Return [X, Y] of the center of cell containing provided text 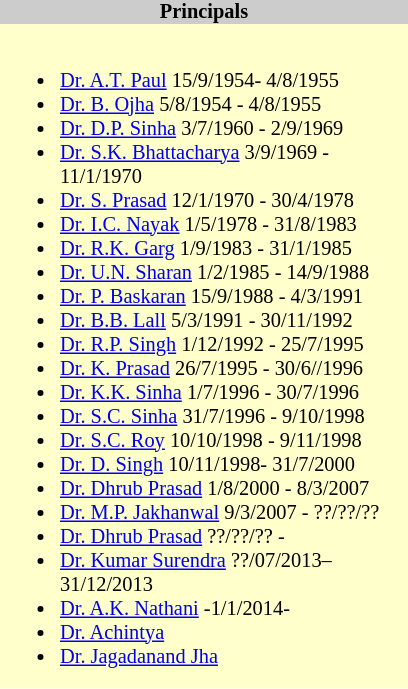
Principals [204, 12]
